Capture the cell that displays the provided text and extract its (X, Y) central coordinate. 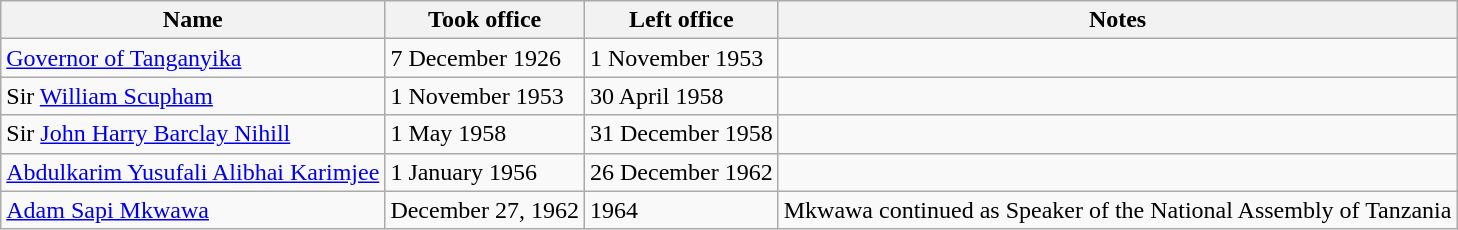
Abdulkarim Yusufali Alibhai Karimjee (193, 172)
December 27, 1962 (485, 210)
Sir William Scupham (193, 96)
Sir John Harry Barclay Nihill (193, 134)
Name (193, 20)
30 April 1958 (682, 96)
Left office (682, 20)
Mkwawa continued as Speaker of the National Assembly of Tanzania (1118, 210)
1 January 1956 (485, 172)
Adam Sapi Mkwawa (193, 210)
26 December 1962 (682, 172)
Took office (485, 20)
31 December 1958 (682, 134)
Notes (1118, 20)
7 December 1926 (485, 58)
Governor of Tanganyika (193, 58)
1 May 1958 (485, 134)
1964 (682, 210)
